Capture the cell that displays the provided text and extract its (x, y) central coordinate. 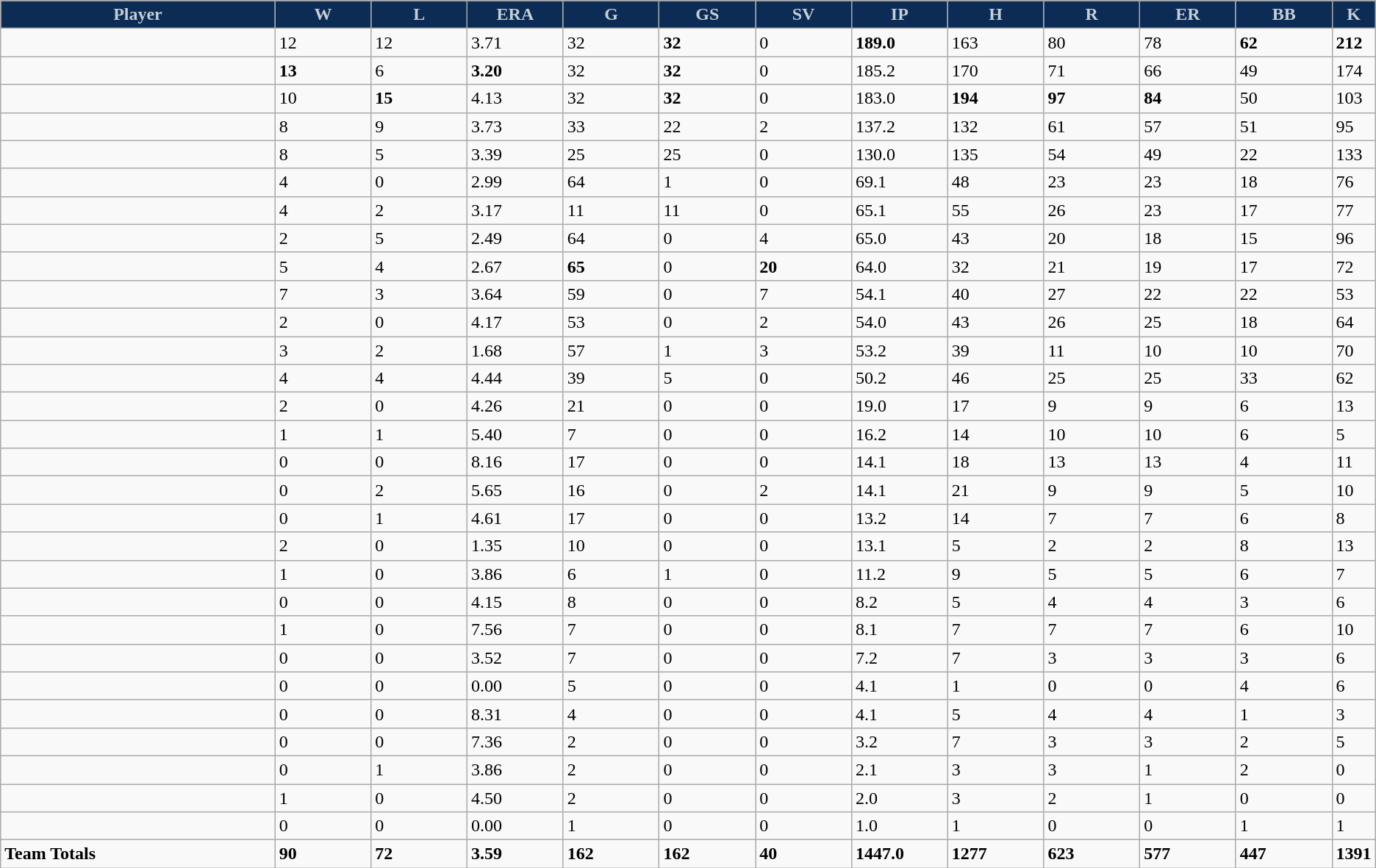
59 (612, 294)
GS (707, 15)
SV (804, 15)
8.16 (516, 462)
13.2 (900, 518)
69.1 (900, 182)
3.71 (516, 43)
1447.0 (900, 854)
46 (995, 379)
13.1 (900, 546)
174 (1354, 71)
76 (1354, 182)
64.0 (900, 266)
8.2 (900, 602)
3.52 (516, 658)
4.17 (516, 322)
11.2 (900, 574)
19.0 (900, 406)
Team Totals (138, 854)
H (995, 15)
212 (1354, 43)
ERA (516, 15)
66 (1188, 71)
55 (995, 210)
2.99 (516, 182)
132 (995, 126)
5.40 (516, 434)
K (1354, 15)
7.36 (516, 742)
65.0 (900, 238)
103 (1354, 98)
50 (1283, 98)
577 (1188, 854)
70 (1354, 351)
ER (1188, 15)
65 (612, 266)
130.0 (900, 154)
7.56 (516, 630)
3.59 (516, 854)
84 (1188, 98)
Player (138, 15)
4.13 (516, 98)
W (323, 15)
2.49 (516, 238)
80 (1092, 43)
7.2 (900, 658)
3.64 (516, 294)
163 (995, 43)
16.2 (900, 434)
135 (995, 154)
183.0 (900, 98)
4.44 (516, 379)
623 (1092, 854)
3.20 (516, 71)
1277 (995, 854)
BB (1283, 15)
97 (1092, 98)
8.31 (516, 714)
77 (1354, 210)
48 (995, 182)
194 (995, 98)
R (1092, 15)
185.2 (900, 71)
61 (1092, 126)
133 (1354, 154)
3.17 (516, 210)
3.39 (516, 154)
170 (995, 71)
IP (900, 15)
2.67 (516, 266)
51 (1283, 126)
54 (1092, 154)
447 (1283, 854)
2.0 (900, 797)
2.1 (900, 770)
137.2 (900, 126)
1.68 (516, 351)
G (612, 15)
50.2 (900, 379)
65.1 (900, 210)
4.50 (516, 797)
90 (323, 854)
16 (612, 490)
3.2 (900, 742)
53.2 (900, 351)
189.0 (900, 43)
8.1 (900, 630)
4.26 (516, 406)
1391 (1354, 854)
54.0 (900, 322)
L (419, 15)
1.35 (516, 546)
5.65 (516, 490)
95 (1354, 126)
96 (1354, 238)
4.61 (516, 518)
27 (1092, 294)
71 (1092, 71)
1.0 (900, 826)
19 (1188, 266)
78 (1188, 43)
54.1 (900, 294)
3.73 (516, 126)
4.15 (516, 602)
